Return [X, Y] of the center of cell containing provided text 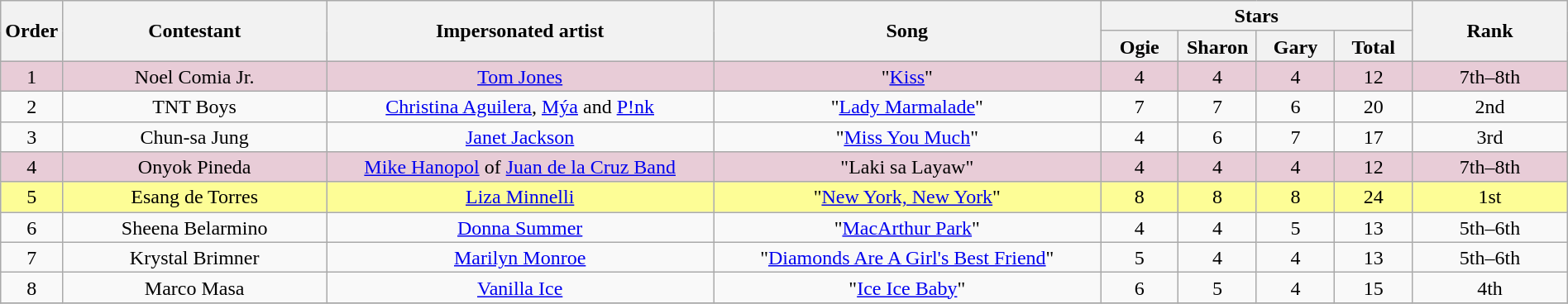
"MacArthur Park" [907, 228]
Onyok Pineda [195, 167]
Chun-sa Jung [195, 137]
Mike Hanopol of Juan de la Cruz Band [520, 167]
20 [1374, 106]
Noel Comia Jr. [195, 76]
"Lady Marmalade" [907, 106]
Stars [1257, 17]
Donna Summer [520, 228]
Rank [1490, 31]
Ogie [1140, 46]
1st [1490, 197]
Liza Minnelli [520, 197]
Krystal Brimner [195, 258]
4th [1490, 287]
24 [1374, 197]
Esang de Torres [195, 197]
Sharon [1217, 46]
Janet Jackson [520, 137]
"Miss You Much" [907, 137]
"New York, New York" [907, 197]
2 [31, 106]
15 [1374, 287]
3rd [1490, 137]
3 [31, 137]
TNT Boys [195, 106]
Tom Jones [520, 76]
Marilyn Monroe [520, 258]
"Laki sa Layaw" [907, 167]
Total [1374, 46]
Song [907, 31]
1 [31, 76]
"Kiss" [907, 76]
Christina Aguilera, Mýa and P!nk [520, 106]
"Ice Ice Baby" [907, 287]
Impersonated artist [520, 31]
Gary [1295, 46]
Marco Masa [195, 287]
2nd [1490, 106]
"Diamonds Are A Girl's Best Friend" [907, 258]
Sheena Belarmino [195, 228]
Order [31, 31]
Contestant [195, 31]
17 [1374, 137]
Vanilla Ice [520, 287]
